Return the [X, Y] coordinate for the center point of the cell that contains the specified text.  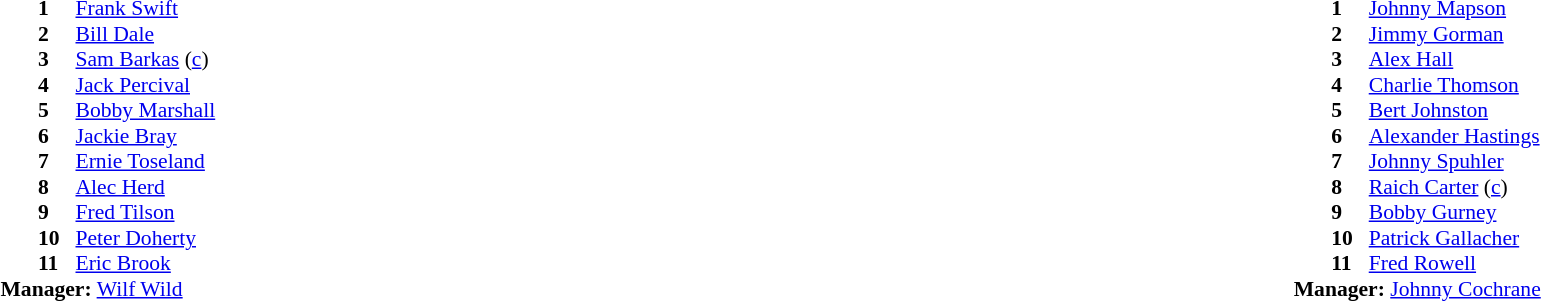
Jackie Bray [146, 136]
Eric Brook [146, 263]
Fred Tilson [146, 213]
Bobby Marshall [146, 111]
Jack Percival [146, 85]
Patrick Gallacher [1455, 238]
Alec Herd [146, 187]
Jimmy Gorman [1455, 34]
Charlie Thomson [1455, 85]
Bill Dale [146, 34]
Peter Doherty [146, 238]
Ernie Toseland [146, 161]
Sam Barkas (c) [146, 59]
Johnny Spuhler [1455, 161]
Alex Hall [1455, 59]
Bobby Gurney [1455, 213]
Fred Rowell [1455, 263]
Raich Carter (c) [1455, 187]
Alexander Hastings [1455, 136]
Bert Johnston [1455, 111]
